Detect which cell encompasses the target text, then output its (x, y) center coordinate. 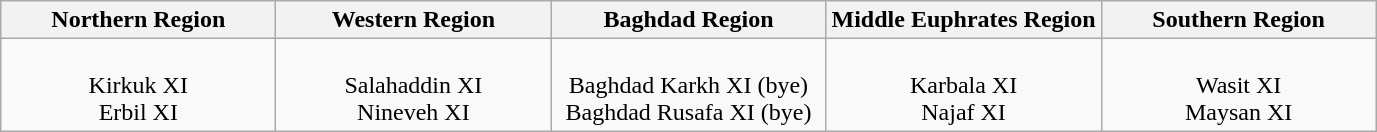
Western Region (414, 20)
Kirkuk XIErbil XI (138, 85)
Baghdad Region (688, 20)
Wasit XIMaysan XI (1238, 85)
Southern Region (1238, 20)
Middle Euphrates Region (964, 20)
Karbala XINajaf XI (964, 85)
Salahaddin XINineveh XI (414, 85)
Northern Region (138, 20)
Baghdad Karkh XI (bye)Baghdad Rusafa XI (bye) (688, 85)
